From the cell containing the given text, extract its center point as (X, Y) coordinate. 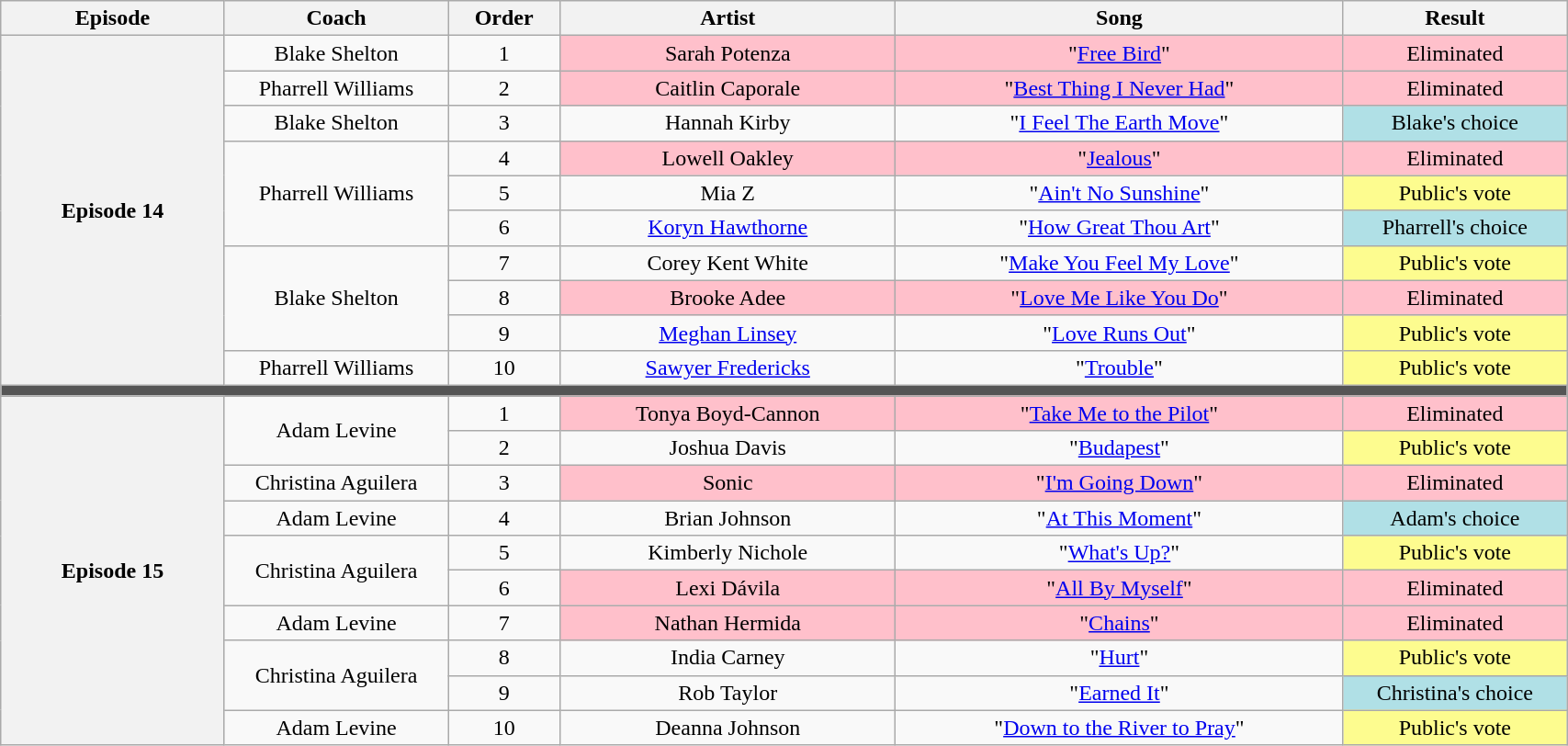
Result (1455, 18)
"Best Thing I Never Had" (1119, 88)
Order (504, 18)
"Love Runs Out" (1119, 333)
"Hurt" (1119, 658)
"Down to the River to Pray" (1119, 728)
"Make You Feel My Love" (1119, 263)
Pharrell's choice (1455, 228)
Brian Johnson (728, 518)
Coach (336, 18)
Adam's choice (1455, 518)
"Earned It" (1119, 693)
"Trouble" (1119, 367)
Joshua Davis (728, 448)
"At This Moment" (1119, 518)
Hannah Kirby (728, 123)
India Carney (728, 658)
Kimberly Nichole (728, 553)
Koryn Hawthorne (728, 228)
Caitlin Caporale (728, 88)
"Chains" (1119, 623)
Meghan Linsey (728, 333)
Rob Taylor (728, 693)
Blake's choice (1455, 123)
"Ain't No Sunshine" (1119, 193)
Song (1119, 18)
Sonic (728, 483)
Artist (728, 18)
Sawyer Fredericks (728, 367)
"How Great Thou Art" (1119, 228)
"Free Bird" (1119, 53)
"Jealous" (1119, 158)
Brooke Adee (728, 298)
Nathan Hermida (728, 623)
Deanna Johnson (728, 728)
Episode 15 (113, 570)
"All By Myself" (1119, 588)
Tonya Boyd-Cannon (728, 413)
Episode 14 (113, 211)
Mia Z (728, 193)
Lexi Dávila (728, 588)
"Take Me to the Pilot" (1119, 413)
"I'm Going Down" (1119, 483)
Sarah Potenza (728, 53)
"Love Me Like You Do" (1119, 298)
"What's Up?" (1119, 553)
Episode (113, 18)
Corey Kent White (728, 263)
Lowell Oakley (728, 158)
Christina's choice (1455, 693)
"I Feel The Earth Move" (1119, 123)
"Budapest" (1119, 448)
